For the text-containing cell, return its midpoint in (x, y) coordinate format. 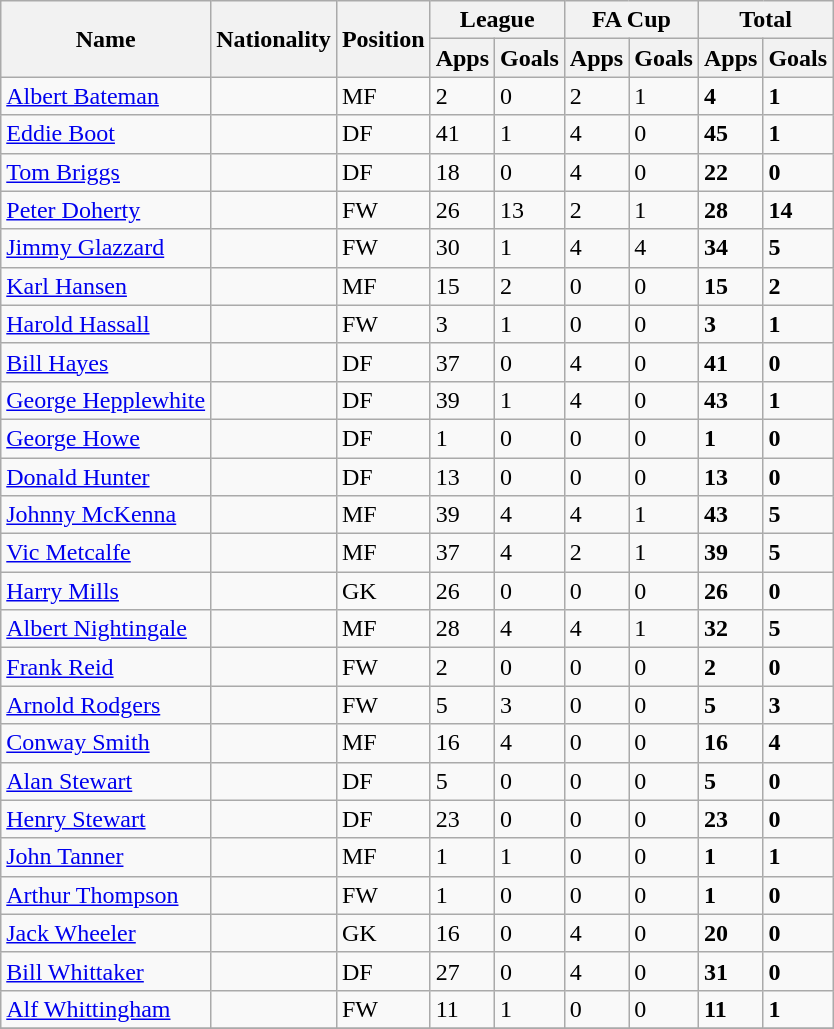
Harold Hassall (106, 324)
18 (462, 172)
22 (730, 172)
Alan Stewart (106, 781)
Eddie Boot (106, 134)
Jack Wheeler (106, 933)
Nationality (274, 39)
Alf Whittingham (106, 1009)
45 (730, 134)
Peter Doherty (106, 210)
Bill Hayes (106, 362)
George Howe (106, 438)
20 (730, 933)
Name (106, 39)
Arthur Thompson (106, 895)
Frank Reid (106, 667)
Henry Stewart (106, 819)
14 (798, 210)
Conway Smith (106, 743)
Albert Bateman (106, 96)
George Hepplewhite (106, 400)
Tom Briggs (106, 172)
John Tanner (106, 857)
Arnold Rodgers (106, 705)
Johnny McKenna (106, 515)
31 (730, 971)
League (497, 20)
Bill Whittaker (106, 971)
Albert Nightingale (106, 629)
Total (765, 20)
Karl Hansen (106, 286)
32 (730, 629)
Harry Mills (106, 591)
30 (462, 248)
Position (383, 39)
34 (730, 248)
27 (462, 971)
Jimmy Glazzard (106, 248)
Donald Hunter (106, 477)
FA Cup (631, 20)
Vic Metcalfe (106, 553)
